Find where the given text appears and provide that cell's center as (X, Y) coordinate. 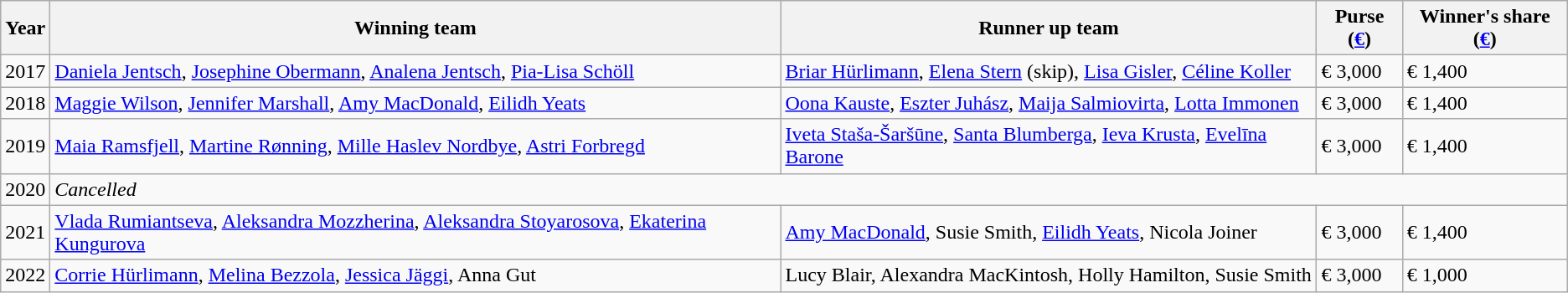
€ 1,000 (1484, 275)
2019 (25, 146)
Amy MacDonald, Susie Smith, Eilidh Yeats, Nicola Joiner (1049, 233)
2017 (25, 71)
Winner's share (€) (1484, 28)
Corrie Hürlimann, Melina Bezzola, Jessica Jäggi, Anna Gut (415, 275)
Briar Hürlimann, Elena Stern (skip), Lisa Gisler, Céline Koller (1049, 71)
Iveta Staša-Šaršūne, Santa Blumberga, Ieva Krusta, Evelīna Barone (1049, 146)
Maia Ramsfjell, Martine Rønning, Mille Haslev Nordbye, Astri Forbregd (415, 146)
Lucy Blair, Alexandra MacKintosh, Holly Hamilton, Susie Smith (1049, 275)
Cancelled (809, 189)
2022 (25, 275)
Runner up team (1049, 28)
Purse (€) (1359, 28)
Daniela Jentsch, Josephine Obermann, Analena Jentsch, Pia-Lisa Schöll (415, 71)
Winning team (415, 28)
Oona Kauste, Eszter Juhász, Maija Salmiovirta, Lotta Immonen (1049, 103)
Vlada Rumiantseva, Aleksandra Mozzherina, Aleksandra Stoyarosova, Ekaterina Kungurova (415, 233)
2021 (25, 233)
Year (25, 28)
Maggie Wilson, Jennifer Marshall, Amy MacDonald, Eilidh Yeats (415, 103)
2020 (25, 189)
2018 (25, 103)
